Locate the cell with the specified text and output its (x, y) center coordinate. 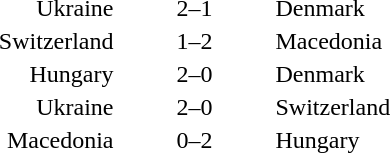
1–2 (194, 41)
